Search for the cell housing the specified text and yield its (X, Y) center coordinate. 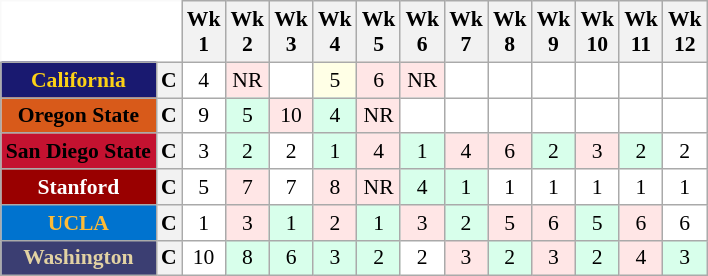
Wk8 (510, 32)
Wk1 (204, 32)
9 (204, 116)
Wk6 (422, 32)
Stanford (78, 187)
Wk2 (247, 32)
Washington (78, 258)
Wk4 (335, 32)
Wk9 (554, 32)
Wk11 (641, 32)
Oregon State (78, 116)
Wk3 (291, 32)
Wk5 (379, 32)
Wk12 (685, 32)
Wk10 (597, 32)
San Diego State (78, 152)
California (78, 80)
Wk7 (466, 32)
UCLA (78, 223)
